Provide the (X, Y) coordinate of the cell's center where the given text is located.  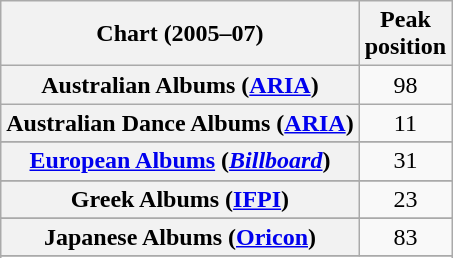
European Albums (Billboard) (180, 161)
98 (405, 85)
11 (405, 123)
Australian Dance Albums (ARIA) (180, 123)
Chart (2005–07) (180, 34)
83 (405, 237)
Japanese Albums (Oricon) (180, 237)
Peakposition (405, 34)
31 (405, 161)
23 (405, 199)
Australian Albums (ARIA) (180, 85)
Greek Albums (IFPI) (180, 199)
